Locate the cell with the specified text and output its [x, y] center coordinate. 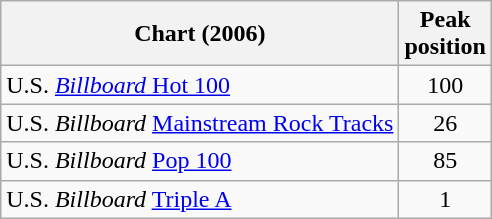
85 [445, 161]
U.S. Billboard Pop 100 [200, 161]
U.S. Billboard Mainstream Rock Tracks [200, 123]
26 [445, 123]
1 [445, 199]
U.S. Billboard Hot 100 [200, 85]
U.S. Billboard Triple A [200, 199]
100 [445, 85]
Peakposition [445, 34]
Chart (2006) [200, 34]
